Locate the cell with the specified text and output its (x, y) center coordinate. 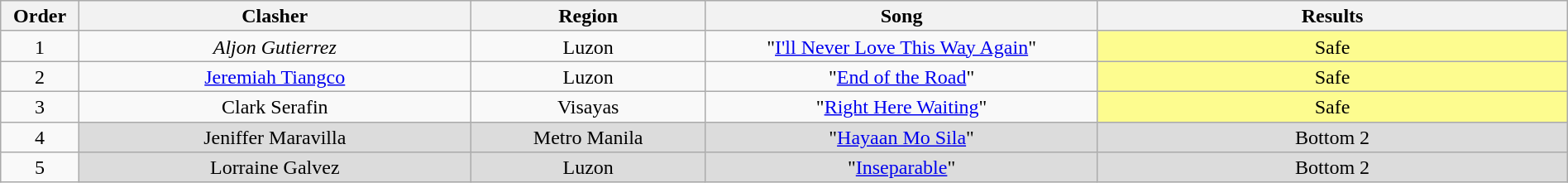
Clasher (275, 17)
"End of the Road" (901, 76)
"Hayaan Mo Sila" (901, 137)
Visayas (588, 106)
Region (588, 17)
Clark Serafin (275, 106)
Results (1332, 17)
3 (40, 106)
Jeremiah Tiangco (275, 76)
Song (901, 17)
1 (40, 46)
Lorraine Galvez (275, 167)
2 (40, 76)
"Inseparable" (901, 167)
"I'll Never Love This Way Again" (901, 46)
"Right Here Waiting" (901, 106)
Aljon Gutierrez (275, 46)
5 (40, 167)
4 (40, 137)
Order (40, 17)
Jeniffer Maravilla (275, 137)
Metro Manila (588, 137)
